Scan for the cell matching the given text and deliver its (X, Y) coordinate at center. 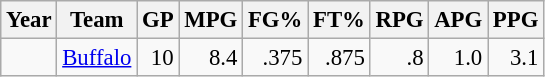
10 (158, 58)
.375 (276, 58)
GP (158, 20)
PPG (516, 20)
3.1 (516, 58)
.875 (340, 58)
FT% (340, 20)
Buffalo (97, 58)
Team (97, 20)
Year (29, 20)
APG (458, 20)
RPG (400, 20)
FG% (276, 20)
.8 (400, 58)
MPG (211, 20)
8.4 (211, 58)
1.0 (458, 58)
